Pinpoint the cell where the given text exists, returning its [x, y] midpoint coordinate. 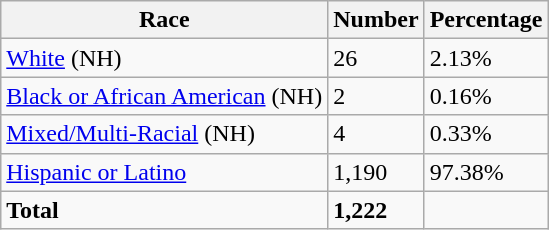
2 [376, 96]
Mixed/Multi-Racial (NH) [164, 134]
Percentage [486, 20]
26 [376, 58]
Total [164, 210]
1,190 [376, 172]
1,222 [376, 210]
Hispanic or Latino [164, 172]
0.16% [486, 96]
2.13% [486, 58]
Black or African American (NH) [164, 96]
Number [376, 20]
4 [376, 134]
0.33% [486, 134]
97.38% [486, 172]
White (NH) [164, 58]
Race [164, 20]
